Search for the cell housing the specified text and yield its (X, Y) center coordinate. 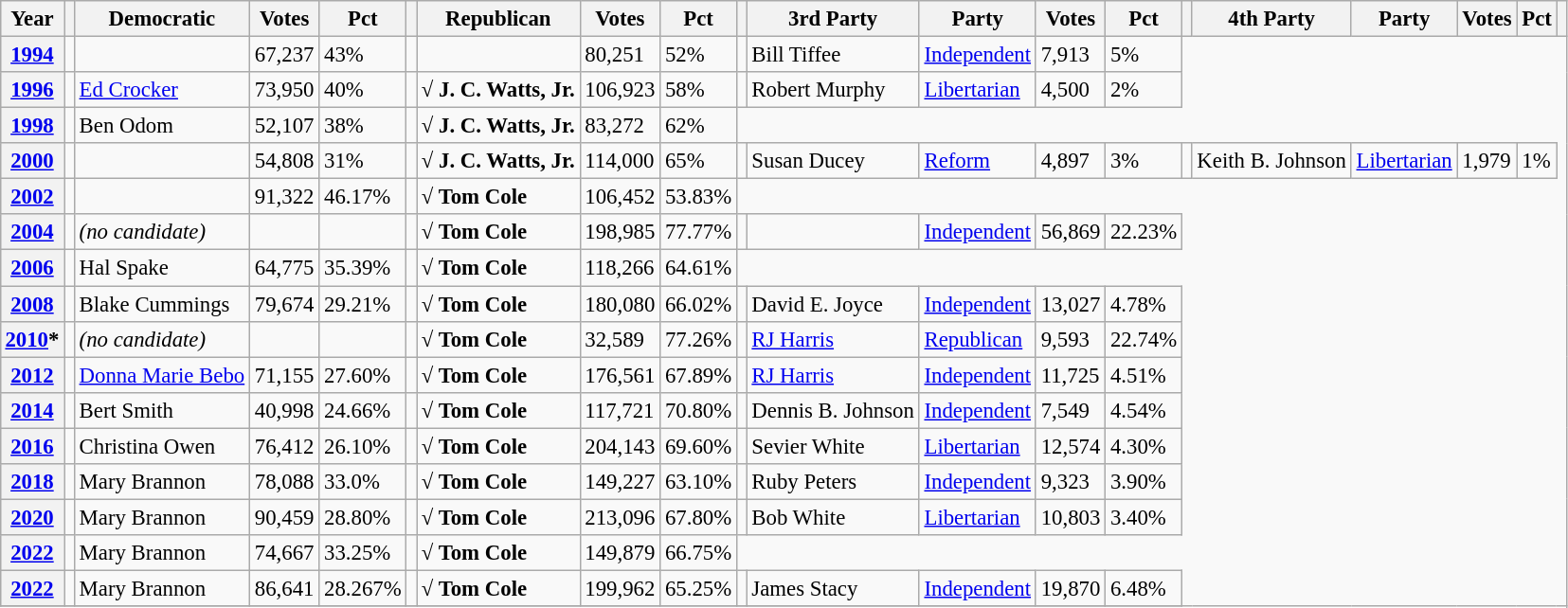
24.66% (363, 410)
Ruby Peters (833, 481)
79,674 (284, 304)
70.80% (699, 410)
22.74% (1144, 339)
12,574 (1071, 446)
2010* (32, 339)
66.02% (699, 304)
117,721 (620, 410)
9,593 (1071, 339)
2006 (32, 268)
28.267% (363, 588)
65% (699, 161)
2018 (32, 481)
7,549 (1071, 410)
Bert Smith (161, 410)
1998 (32, 126)
67,237 (284, 54)
4,897 (1071, 161)
106,452 (620, 197)
26.10% (363, 446)
63.10% (699, 481)
2002 (32, 197)
1996 (32, 90)
Bob White (833, 517)
199,962 (620, 588)
5% (1144, 54)
4,500 (1071, 90)
77.77% (699, 232)
9,323 (1071, 481)
19,870 (1071, 588)
43% (363, 54)
62% (699, 126)
4th Party (1271, 19)
69.60% (699, 446)
204,143 (620, 446)
53.83% (699, 197)
David E. Joyce (833, 304)
Christina Owen (161, 446)
2020 (32, 517)
2008 (32, 304)
54,808 (284, 161)
1,979 (1487, 161)
27.60% (363, 375)
80,251 (620, 54)
32,589 (620, 339)
67.89% (699, 375)
Ben Odom (161, 126)
180,080 (620, 304)
James Stacy (833, 588)
4.30% (1144, 446)
22.23% (1144, 232)
52,107 (284, 126)
Susan Ducey (833, 161)
149,227 (620, 481)
28.80% (363, 517)
29.21% (363, 304)
2012 (32, 375)
Dennis B. Johnson (833, 410)
40,998 (284, 410)
33.25% (363, 553)
56,869 (1071, 232)
40% (363, 90)
52% (699, 54)
106,923 (620, 90)
Democratic (161, 19)
58% (699, 90)
76,412 (284, 446)
66.75% (699, 553)
149,879 (620, 553)
65.25% (699, 588)
Year (32, 19)
Hal Spake (161, 268)
3.40% (1144, 517)
13,027 (1071, 304)
2000 (32, 161)
10,803 (1071, 517)
1994 (32, 54)
86,641 (284, 588)
46.17% (363, 197)
Keith B. Johnson (1271, 161)
Robert Murphy (833, 90)
31% (363, 161)
Sevier White (833, 446)
213,096 (620, 517)
2004 (32, 232)
198,985 (620, 232)
64,775 (284, 268)
2016 (32, 446)
Blake Cummings (161, 304)
2014 (32, 410)
38% (363, 126)
78,088 (284, 481)
114,000 (620, 161)
6.48% (1144, 588)
3rd Party (833, 19)
11,725 (1071, 375)
74,667 (284, 553)
83,272 (620, 126)
Bill Tiffee (833, 54)
71,155 (284, 375)
77.26% (699, 339)
90,459 (284, 517)
64.61% (699, 268)
7,913 (1071, 54)
118,266 (620, 268)
Donna Marie Bebo (161, 375)
3% (1144, 161)
2% (1144, 90)
Ed Crocker (161, 90)
35.39% (363, 268)
3.90% (1144, 481)
4.78% (1144, 304)
4.54% (1144, 410)
176,561 (620, 375)
1% (1537, 161)
33.0% (363, 481)
67.80% (699, 517)
Reform (978, 161)
4.51% (1144, 375)
73,950 (284, 90)
91,322 (284, 197)
